Detect which cell encompasses the target text, then output its [x, y] center coordinate. 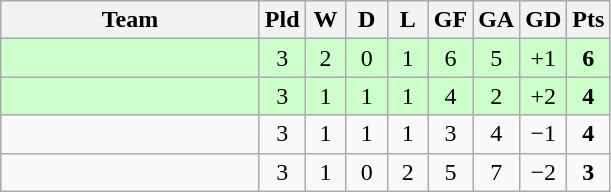
7 [496, 172]
−1 [544, 134]
Pld [282, 20]
GF [450, 20]
Pts [588, 20]
−2 [544, 172]
GD [544, 20]
D [366, 20]
GA [496, 20]
Team [130, 20]
L [408, 20]
W [326, 20]
+1 [544, 58]
+2 [544, 96]
